Output the [X, Y] coordinate of the center of the cell containing the given text.  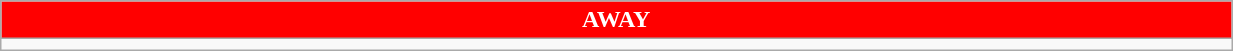
AWAY [616, 20]
